Identify which cell holds the provided text, then report its (X, Y) central coordinate. 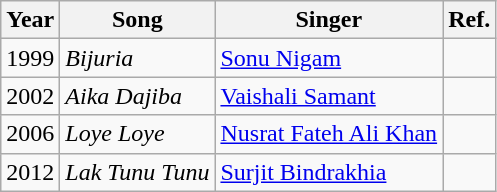
Song (138, 20)
Loye Loye (138, 134)
Vaishali Samant (329, 96)
Lak Tunu Tunu (138, 172)
Ref. (470, 20)
Bijuria (138, 58)
Sonu Nigam (329, 58)
Nusrat Fateh Ali Khan (329, 134)
Aika Dajiba (138, 96)
2006 (30, 134)
2012 (30, 172)
1999 (30, 58)
Year (30, 20)
Surjit Bindrakhia (329, 172)
2002 (30, 96)
Singer (329, 20)
